Pinpoint the cell where the given text exists, returning its (X, Y) midpoint coordinate. 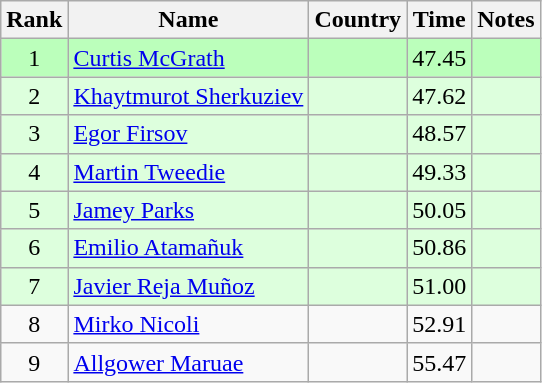
49.33 (440, 172)
Notes (506, 20)
Khaytmurot Sherkuziev (188, 96)
4 (34, 172)
Javier Reja Muñoz (188, 286)
Time (440, 20)
3 (34, 134)
Name (188, 20)
Country (358, 20)
47.45 (440, 58)
Egor Firsov (188, 134)
Rank (34, 20)
48.57 (440, 134)
6 (34, 248)
9 (34, 362)
47.62 (440, 96)
2 (34, 96)
Emilio Atamañuk (188, 248)
50.86 (440, 248)
51.00 (440, 286)
8 (34, 324)
Curtis McGrath (188, 58)
7 (34, 286)
5 (34, 210)
1 (34, 58)
Martin Tweedie (188, 172)
55.47 (440, 362)
Mirko Nicoli (188, 324)
52.91 (440, 324)
50.05 (440, 210)
Allgower Maruae (188, 362)
Jamey Parks (188, 210)
